Output the [x, y] coordinate of the center of the cell containing the given text.  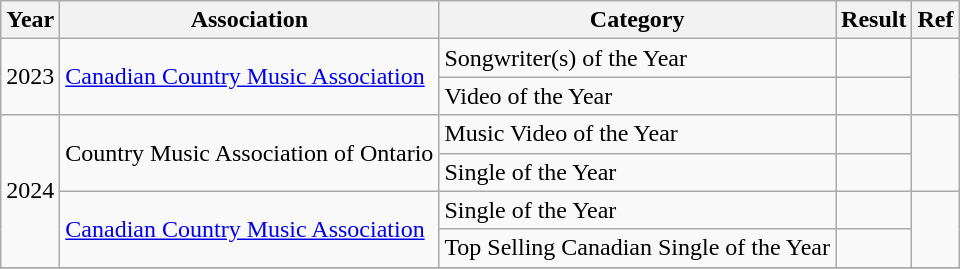
Video of the Year [638, 96]
2023 [30, 77]
Ref [936, 20]
Result [874, 20]
Association [250, 20]
2024 [30, 191]
Songwriter(s) of the Year [638, 58]
Year [30, 20]
Category [638, 20]
Country Music Association of Ontario [250, 153]
Top Selling Canadian Single of the Year [638, 248]
Music Video of the Year [638, 134]
